Pinpoint the cell where the given text exists, returning its [X, Y] midpoint coordinate. 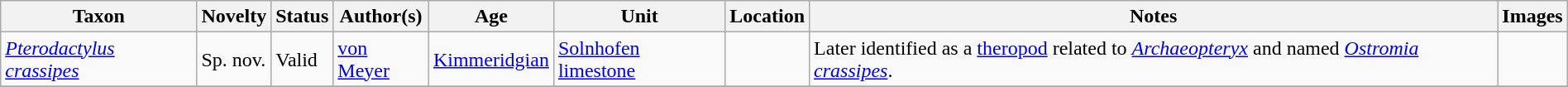
Sp. nov. [234, 60]
Valid [303, 60]
Later identified as a theropod related to Archaeopteryx and named Ostromia crassipes. [1154, 60]
Status [303, 17]
Age [491, 17]
Location [767, 17]
Novelty [234, 17]
Pterodactylus crassipes [99, 60]
Notes [1154, 17]
Kimmeridgian [491, 60]
Solnhofen limestone [638, 60]
von Meyer [381, 60]
Images [1532, 17]
Author(s) [381, 17]
Unit [638, 17]
Taxon [99, 17]
